Extract the [X, Y] coordinate from the center of the cell holding the provided text.  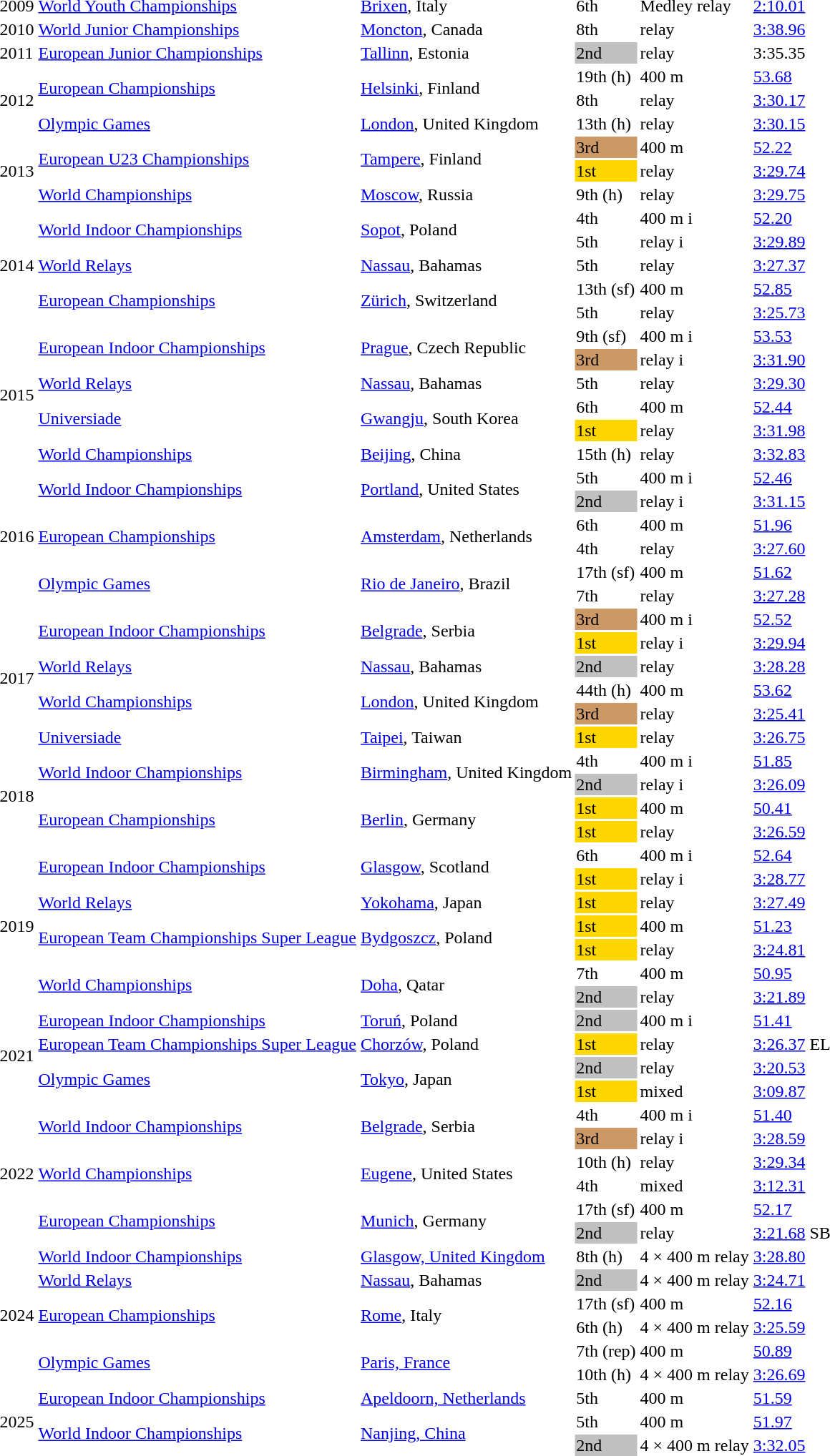
European U23 Championships [197, 159]
European Junior Championships [197, 53]
Beijing, China [466, 454]
44th (h) [606, 690]
Gwangju, South Korea [466, 419]
Tallinn, Estonia [466, 53]
Munich, Germany [466, 1221]
13th (sf) [606, 289]
Berlin, Germany [466, 820]
Sopot, Poland [466, 230]
Birmingham, United Kingdom [466, 772]
13th (h) [606, 124]
Portland, United States [466, 489]
Tokyo, Japan [466, 1080]
Zürich, Switzerland [466, 300]
9th (sf) [606, 336]
Rome, Italy [466, 1316]
Eugene, United States [466, 1174]
Doha, Qatar [466, 985]
19th (h) [606, 77]
8th (h) [606, 1256]
Rio de Janeiro, Brazil [466, 584]
Helsinki, Finland [466, 89]
Moscow, Russia [466, 195]
Bydgoszcz, Poland [466, 938]
Amsterdam, Netherlands [466, 536]
Toruń, Poland [466, 1020]
Tampere, Finland [466, 159]
7th (rep) [606, 1351]
Taipei, Taiwan [466, 737]
6th (h) [606, 1327]
Glasgow, Scotland [466, 867]
Paris, France [466, 1363]
World Junior Championships [197, 29]
9th (h) [606, 195]
15th (h) [606, 454]
Prague, Czech Republic [466, 348]
Nanjing, China [466, 1433]
Chorzów, Poland [466, 1044]
Yokohama, Japan [466, 902]
Apeldoorn, Netherlands [466, 1398]
Moncton, Canada [466, 29]
Glasgow, United Kingdom [466, 1256]
